Determine the (x, y) coordinate at the center of the cell enclosing the given text.  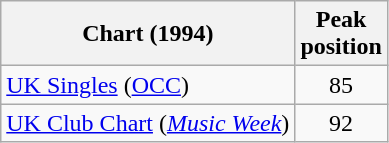
UK Club Chart (Music Week) (148, 123)
85 (341, 85)
Chart (1994) (148, 34)
92 (341, 123)
Peakposition (341, 34)
UK Singles (OCC) (148, 85)
